Return (x, y) of the center of cell containing provided text 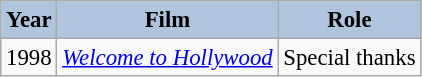
Special thanks (350, 58)
1998 (29, 58)
Film (168, 20)
Year (29, 20)
Role (350, 20)
Welcome to Hollywood (168, 58)
